From the cell containing the given text, extract its center point as [x, y] coordinate. 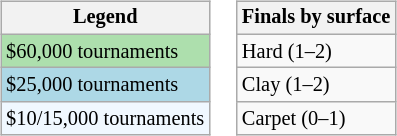
Clay (1–2) [316, 85]
Legend [105, 18]
$25,000 tournaments [105, 85]
Hard (1–2) [316, 51]
$60,000 tournaments [105, 51]
Finals by surface [316, 18]
Carpet (0–1) [316, 119]
$10/15,000 tournaments [105, 119]
